Capture the cell that displays the provided text and extract its [X, Y] central coordinate. 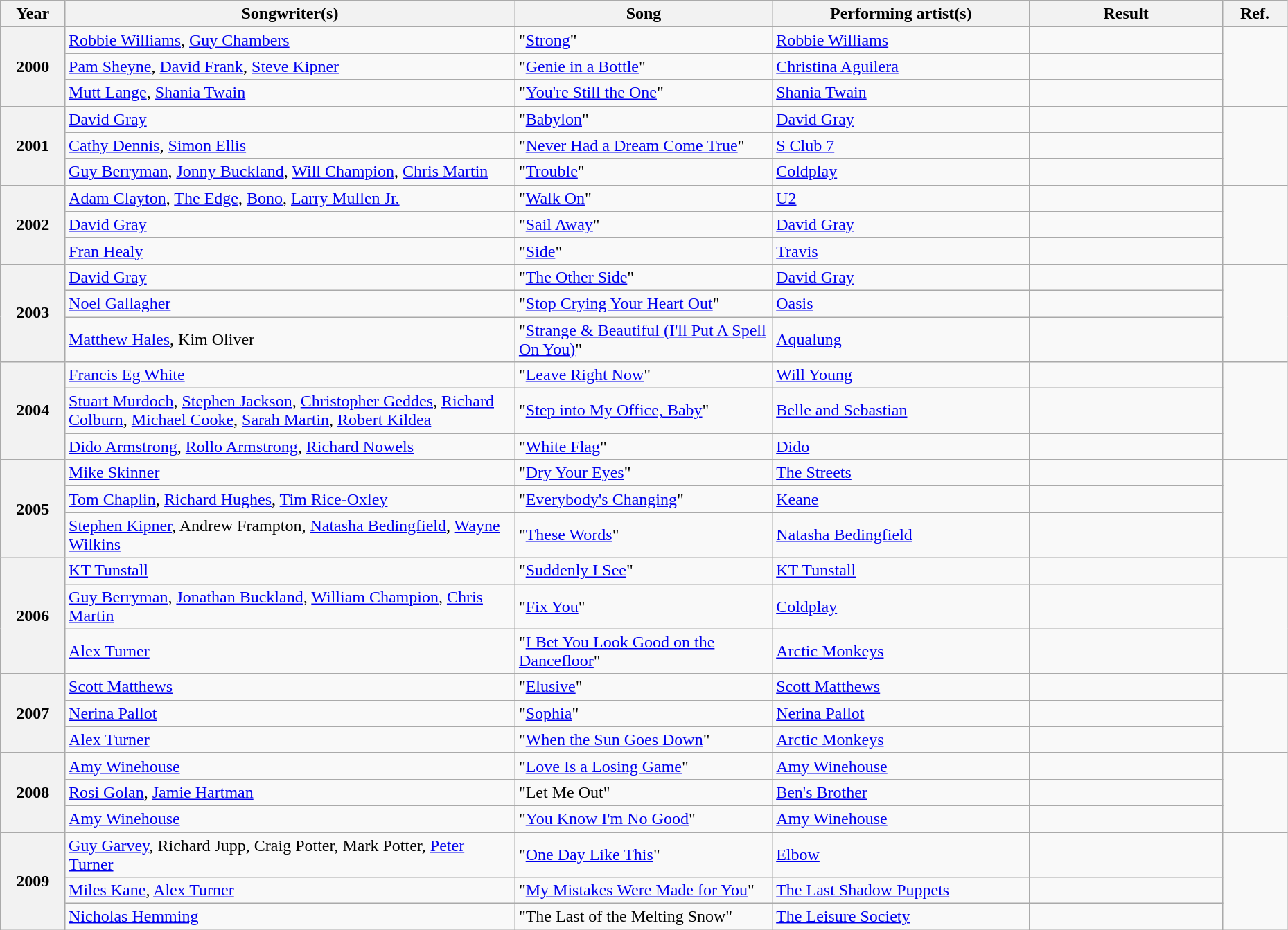
"Step into My Office, Baby" [643, 411]
Keane [901, 499]
Stuart Murdoch, Stephen Jackson, Christopher Geddes, Richard Colburn, Michael Cooke, Sarah Martin, Robert Kildea [290, 411]
"The Other Side" [643, 277]
2003 [33, 313]
Elbow [901, 855]
"My Mistakes Were Made for You" [643, 891]
Performing artist(s) [901, 14]
Will Young [901, 375]
Natasha Bedingfield [901, 535]
Miles Kane, Alex Turner [290, 891]
Dido [901, 447]
"Strange & Beautiful (I'll Put A Spell On You)" [643, 339]
Guy Garvey, Richard Jupp, Craig Potter, Mark Potter, Peter Turner [290, 855]
2009 [33, 881]
"These Words" [643, 535]
"Elusive" [643, 687]
2004 [33, 411]
Francis Eg White [290, 375]
Christina Aguilera [901, 66]
"Genie in a Bottle" [643, 66]
The Last Shadow Puppets [901, 891]
2005 [33, 508]
Travis [901, 251]
Aqualung [901, 339]
Year [33, 14]
"Let Me Out" [643, 792]
Robbie Williams, Guy Chambers [290, 40]
Nicholas Hemming [290, 917]
"Fix You" [643, 607]
Tom Chaplin, Richard Hughes, Tim Rice-Oxley [290, 499]
"Everybody's Changing" [643, 499]
2007 [33, 713]
Fran Healy [290, 251]
U2 [901, 198]
Ben's Brother [901, 792]
Result [1126, 14]
Oasis [901, 303]
"Trouble" [643, 172]
Robbie Williams [901, 40]
"Love Is a Losing Game" [643, 766]
Belle and Sebastian [901, 411]
Cathy Dennis, Simon Ellis [290, 145]
"One Day Like This" [643, 855]
"Leave Right Now" [643, 375]
"Suddenly I See" [643, 571]
Mutt Lange, Shania Twain [290, 93]
"You Know I'm No Good" [643, 819]
2001 [33, 145]
"You're Still the One" [643, 93]
Ref. [1254, 14]
"Side" [643, 251]
Rosi Golan, Jamie Hartman [290, 792]
"Strong" [643, 40]
Guy Berryman, Jonny Buckland, Will Champion, Chris Martin [290, 172]
Adam Clayton, The Edge, Bono, Larry Mullen Jr. [290, 198]
"I Bet You Look Good on the Dancefloor" [643, 651]
"White Flag" [643, 447]
Mike Skinner [290, 473]
"Sail Away" [643, 224]
The Leisure Society [901, 917]
Dido Armstrong, Rollo Armstrong, Richard Nowels [290, 447]
Songwriter(s) [290, 14]
"The Last of the Melting Snow" [643, 917]
S Club 7 [901, 145]
Guy Berryman, Jonathan Buckland, William Champion, Chris Martin [290, 607]
"Sophia" [643, 713]
Stephen Kipner, Andrew Frampton, Natasha Bedingfield, Wayne Wilkins [290, 535]
2002 [33, 224]
"Walk On" [643, 198]
2006 [33, 616]
Song [643, 14]
2008 [33, 792]
"Stop Crying Your Heart Out" [643, 303]
The Streets [901, 473]
"When the Sun Goes Down" [643, 740]
"Never Had a Dream Come True" [643, 145]
Matthew Hales, Kim Oliver [290, 339]
"Babylon" [643, 119]
Noel Gallagher [290, 303]
Shania Twain [901, 93]
Pam Sheyne, David Frank, Steve Kipner [290, 66]
"Dry Your Eyes" [643, 473]
2000 [33, 66]
